Determine the (X, Y) coordinate at the center of the cell enclosing the given text.  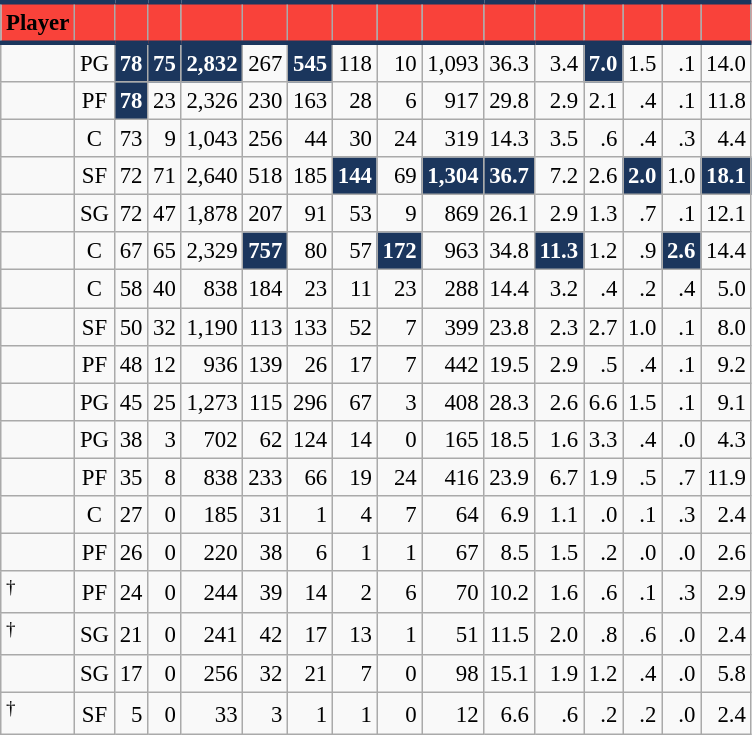
233 (266, 477)
5.8 (726, 674)
3.5 (558, 139)
1,273 (212, 402)
27 (130, 515)
139 (266, 364)
11 (354, 289)
416 (453, 477)
30 (354, 139)
14.3 (509, 139)
545 (310, 62)
53 (354, 214)
34.8 (509, 251)
5 (130, 714)
2,326 (212, 101)
442 (453, 364)
98 (453, 674)
11.8 (726, 101)
57 (354, 251)
3.2 (558, 289)
14.0 (726, 62)
1,093 (453, 62)
4 (354, 515)
1,304 (453, 176)
241 (212, 634)
66 (310, 477)
64 (453, 515)
45 (130, 402)
1,878 (212, 214)
207 (266, 214)
1,043 (212, 139)
2,832 (212, 62)
6.7 (558, 477)
91 (310, 214)
172 (400, 251)
40 (164, 289)
118 (354, 62)
39 (266, 592)
702 (212, 439)
2,329 (212, 251)
518 (266, 176)
5.0 (726, 289)
.8 (604, 634)
230 (266, 101)
408 (453, 402)
11.3 (558, 251)
18.1 (726, 176)
757 (266, 251)
917 (453, 101)
2.7 (604, 327)
244 (212, 592)
963 (453, 251)
23.8 (509, 327)
144 (354, 176)
399 (453, 327)
36.7 (509, 176)
28 (354, 101)
31 (266, 515)
Player (38, 22)
35 (130, 477)
9.2 (726, 364)
936 (212, 364)
288 (453, 289)
29.8 (509, 101)
11.5 (509, 634)
6.9 (509, 515)
296 (310, 402)
13 (354, 634)
184 (266, 289)
1.3 (604, 214)
10.2 (509, 592)
70 (453, 592)
65 (164, 251)
19 (354, 477)
62 (266, 439)
47 (164, 214)
113 (266, 327)
220 (212, 552)
8.5 (509, 552)
33 (212, 714)
2.1 (604, 101)
319 (453, 139)
48 (130, 364)
1.1 (558, 515)
3.3 (604, 439)
.9 (642, 251)
2 (354, 592)
8.0 (726, 327)
36.3 (509, 62)
51 (453, 634)
7.2 (558, 176)
869 (453, 214)
26.1 (509, 214)
7.0 (604, 62)
69 (400, 176)
75 (164, 62)
2.3 (558, 327)
9.1 (726, 402)
15.1 (509, 674)
163 (310, 101)
8 (164, 477)
4.4 (726, 139)
19.5 (509, 364)
124 (310, 439)
71 (164, 176)
80 (310, 251)
44 (310, 139)
4.3 (726, 439)
28.3 (509, 402)
10 (400, 62)
25 (164, 402)
2,640 (212, 176)
11.9 (726, 477)
1,190 (212, 327)
115 (266, 402)
73 (130, 139)
12.1 (726, 214)
42 (266, 634)
165 (453, 439)
133 (310, 327)
18.5 (509, 439)
58 (130, 289)
52 (354, 327)
50 (130, 327)
3.4 (558, 62)
23.9 (509, 477)
267 (266, 62)
